Pinpoint the cell where the given text exists, returning its [X, Y] midpoint coordinate. 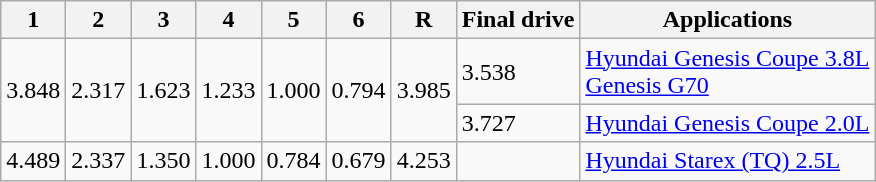
0.784 [294, 161]
3.985 [424, 90]
1.623 [164, 90]
2.337 [98, 161]
1.233 [228, 90]
1.350 [164, 161]
Hyundai Starex (TQ) 2.5L [728, 161]
1 [34, 20]
4.489 [34, 161]
Final drive [518, 20]
6 [358, 20]
4 [228, 20]
2 [98, 20]
3.727 [518, 123]
3.848 [34, 90]
R [424, 20]
Hyundai Genesis Coupe 2.0L [728, 123]
4.253 [424, 161]
2.317 [98, 90]
Applications [728, 20]
0.679 [358, 161]
5 [294, 20]
Hyundai Genesis Coupe 3.8LGenesis G70 [728, 72]
0.794 [358, 90]
3.538 [518, 72]
3 [164, 20]
